Provide the (x, y) coordinate of the cell's center where the given text is located.  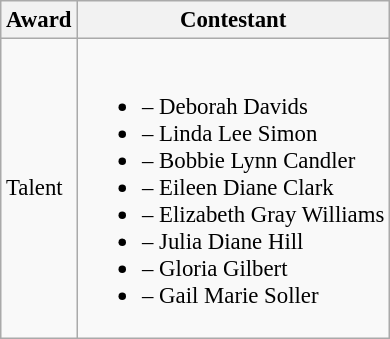
Contestant (234, 20)
Talent (39, 188)
Award (39, 20)
